Provide the (x, y) coordinate of the cell's center where the given text is located.  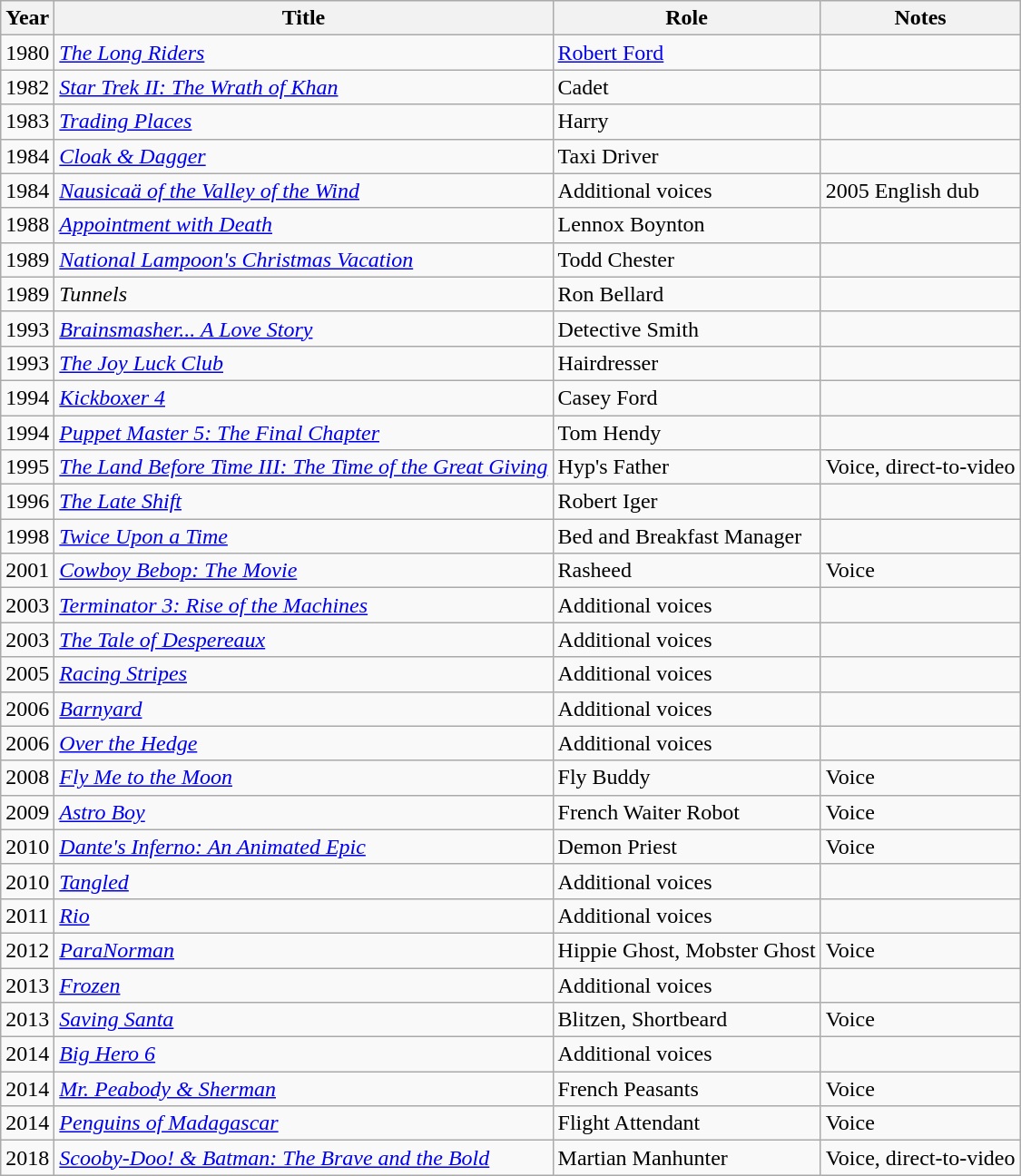
The Tale of Despereaux (303, 640)
2009 (27, 812)
Rasheed (686, 571)
Fly Me to the Moon (303, 778)
Penguins of Madagascar (303, 1123)
Cloak & Dagger (303, 156)
French Waiter Robot (686, 812)
2001 (27, 571)
1983 (27, 122)
Appointment with Death (303, 225)
Role (686, 18)
The Late Shift (303, 502)
French Peasants (686, 1089)
Notes (920, 18)
Trading Places (303, 122)
Rio (303, 916)
Tom Hendy (686, 433)
2005 (27, 674)
Terminator 3: Rise of the Machines (303, 605)
Demon Priest (686, 847)
Cadet (686, 87)
Harry (686, 122)
Fly Buddy (686, 778)
Mr. Peabody & Sherman (303, 1089)
1988 (27, 225)
National Lampoon's Christmas Vacation (303, 260)
2011 (27, 916)
2018 (27, 1158)
Barnyard (303, 709)
Cowboy Bebop: The Movie (303, 571)
Blitzen, Shortbeard (686, 1020)
Detective Smith (686, 328)
Saving Santa (303, 1020)
Flight Attendant (686, 1123)
Twice Upon a Time (303, 536)
Hippie Ghost, Mobster Ghost (686, 950)
1998 (27, 536)
2008 (27, 778)
Racing Stripes (303, 674)
Puppet Master 5: The Final Chapter (303, 433)
Year (27, 18)
Casey Ford (686, 397)
Tunnels (303, 294)
Taxi Driver (686, 156)
Kickboxer 4 (303, 397)
Brainsmasher... A Love Story (303, 328)
Frozen (303, 985)
1995 (27, 467)
ParaNorman (303, 950)
Nausicaä of the Valley of the Wind (303, 191)
Todd Chester (686, 260)
2005 English dub (920, 191)
Hyp's Father (686, 467)
1980 (27, 53)
Over the Hedge (303, 743)
1996 (27, 502)
Lennox Boynton (686, 225)
Bed and Breakfast Manager (686, 536)
2012 (27, 950)
Robert Iger (686, 502)
Title (303, 18)
Star Trek II: The Wrath of Khan (303, 87)
Big Hero 6 (303, 1054)
Robert Ford (686, 53)
The Land Before Time III: The Time of the Great Giving (303, 467)
Ron Bellard (686, 294)
Tangled (303, 881)
The Joy Luck Club (303, 363)
Dante's Inferno: An Animated Epic (303, 847)
Scooby-Doo! & Batman: The Brave and the Bold (303, 1158)
1982 (27, 87)
Hairdresser (686, 363)
Martian Manhunter (686, 1158)
Astro Boy (303, 812)
The Long Riders (303, 53)
